Return [X, Y] of the center of cell containing provided text 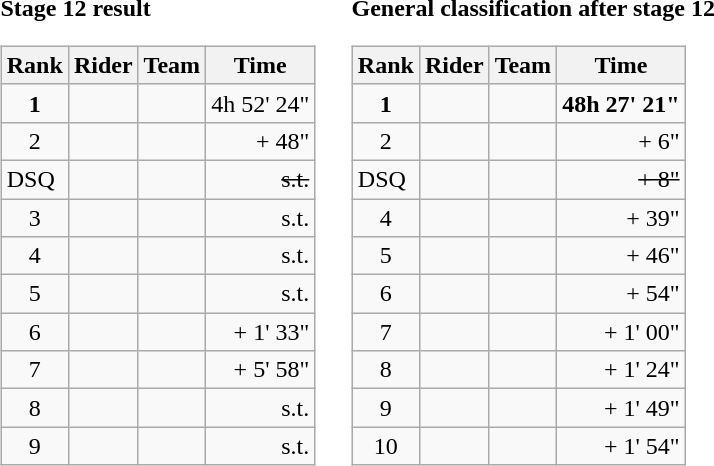
+ 54" [621, 294]
+ 1' 33" [260, 332]
+ 46" [621, 256]
+ 8" [621, 179]
+ 1' 00" [621, 332]
+ 6" [621, 141]
+ 5' 58" [260, 370]
+ 1' 54" [621, 446]
10 [386, 446]
+ 1' 49" [621, 408]
+ 48" [260, 141]
4h 52' 24" [260, 103]
+ 1' 24" [621, 370]
3 [34, 217]
+ 39" [621, 217]
48h 27' 21" [621, 103]
